Scan for the cell matching the given text and deliver its (X, Y) coordinate at center. 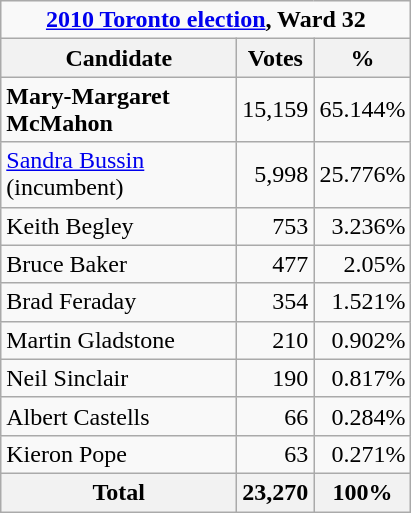
2.05% (362, 264)
Martin Gladstone (119, 340)
25.776% (362, 174)
63 (276, 454)
100% (362, 492)
15,159 (276, 110)
210 (276, 340)
0.284% (362, 416)
Brad Feraday (119, 302)
190 (276, 378)
23,270 (276, 492)
0.902% (362, 340)
3.236% (362, 226)
Total (119, 492)
1.521% (362, 302)
5,998 (276, 174)
Candidate (119, 58)
66 (276, 416)
477 (276, 264)
753 (276, 226)
Sandra Bussin (incumbent) (119, 174)
Albert Castells (119, 416)
Mary-Margaret McMahon (119, 110)
2010 Toronto election, Ward 32 (206, 20)
Keith Begley (119, 226)
Kieron Pope (119, 454)
Votes (276, 58)
65.144% (362, 110)
Bruce Baker (119, 264)
354 (276, 302)
0.271% (362, 454)
% (362, 58)
0.817% (362, 378)
Neil Sinclair (119, 378)
